Find where the given text appears and provide that cell's center as (X, Y) coordinate. 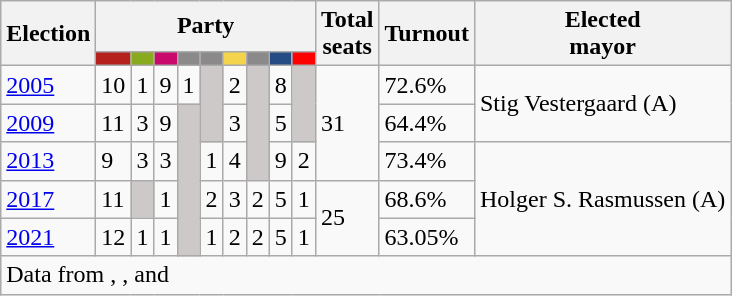
Election (48, 34)
68.6% (427, 199)
2021 (48, 237)
Turnout (427, 34)
64.4% (427, 123)
2005 (48, 85)
2017 (48, 199)
Data from , , and (366, 275)
2009 (48, 123)
Holger S. Rasmussen (A) (602, 199)
Stig Vestergaard (A) (602, 104)
31 (347, 123)
12 (114, 237)
25 (347, 218)
2013 (48, 161)
63.05% (427, 237)
73.4% (427, 161)
8 (280, 85)
72.6% (427, 85)
Electedmayor (602, 34)
Party (206, 26)
4 (234, 161)
10 (114, 85)
Totalseats (347, 34)
